Output the [X, Y] coordinate of the center of the cell containing the given text.  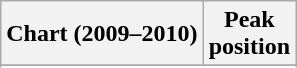
Chart (2009–2010) [102, 34]
Peakposition [249, 34]
